Provide the (x, y) coordinate of the cell's center where the given text is located.  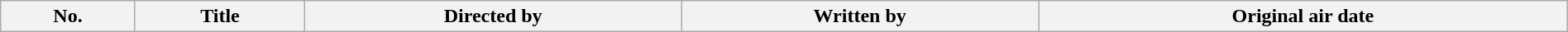
Title (220, 16)
Directed by (493, 16)
No. (68, 16)
Original air date (1303, 16)
Written by (860, 16)
